Return (X, Y) of the center of cell containing provided text 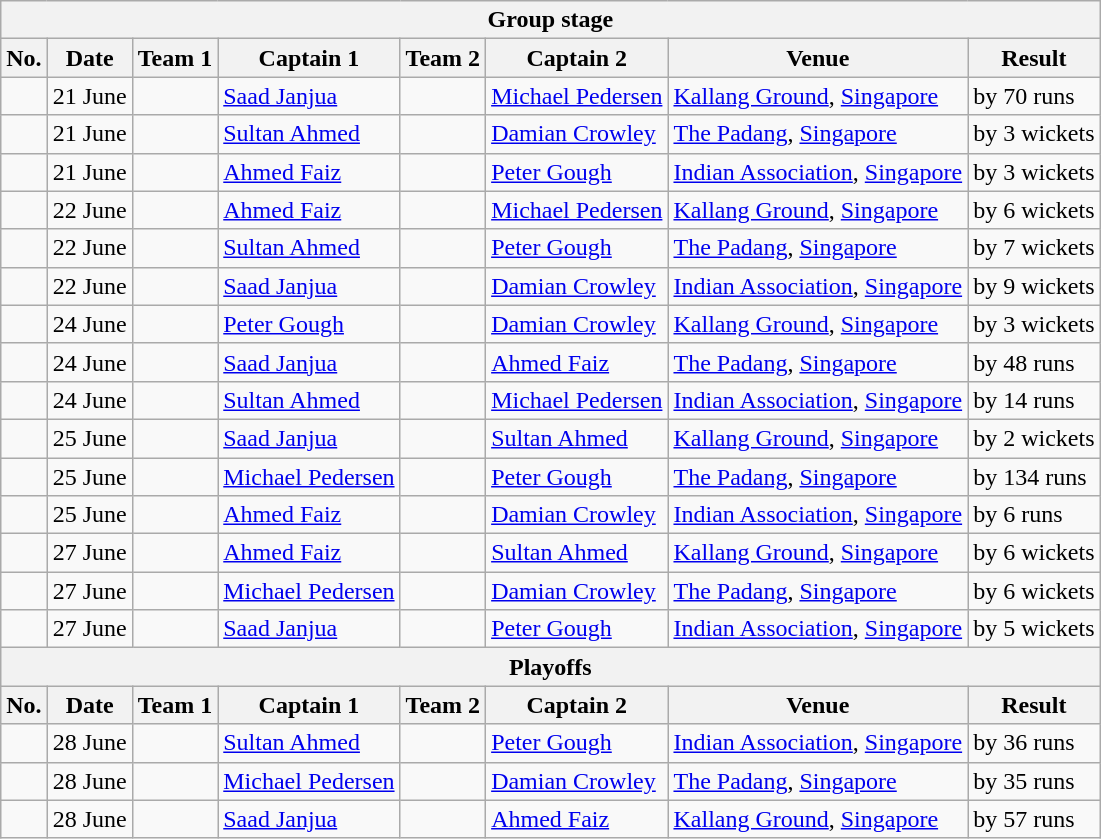
by 48 runs (1034, 362)
by 36 runs (1034, 743)
by 9 wickets (1034, 286)
by 35 runs (1034, 781)
by 14 runs (1034, 400)
by 134 runs (1034, 477)
Playoffs (550, 667)
by 70 runs (1034, 96)
by 5 wickets (1034, 629)
by 6 runs (1034, 515)
by 7 wickets (1034, 248)
Group stage (550, 20)
by 2 wickets (1034, 438)
by 57 runs (1034, 819)
